Output the (x, y) coordinate of the center of the cell containing the given text.  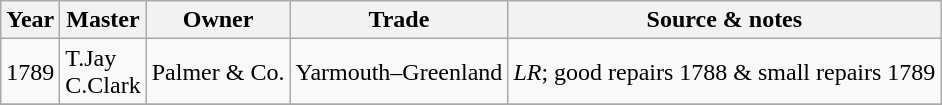
Year (30, 20)
Palmer & Co. (218, 72)
1789 (30, 72)
T.JayC.Clark (103, 72)
Master (103, 20)
Source & notes (724, 20)
Owner (218, 20)
Yarmouth–Greenland (399, 72)
Trade (399, 20)
LR; good repairs 1788 & small repairs 1789 (724, 72)
